Extract the (x, y) coordinate from the center of the cell holding the provided text.  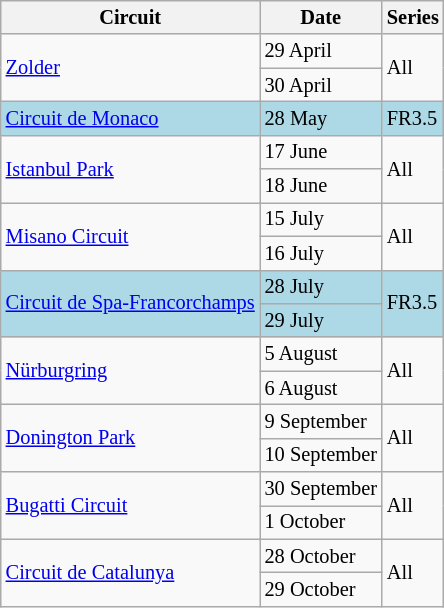
Istanbul Park (130, 168)
6 August (321, 388)
9 September (321, 421)
Bugatti Circuit (130, 506)
16 July (321, 253)
Misano Circuit (130, 236)
28 October (321, 556)
28 July (321, 287)
Date (321, 17)
Donington Park (130, 438)
5 August (321, 354)
18 June (321, 186)
Circuit de Spa-Francorchamps (130, 304)
15 July (321, 219)
Circuit (130, 17)
17 June (321, 152)
Circuit de Catalunya (130, 572)
1 October (321, 522)
30 September (321, 489)
Circuit de Monaco (130, 118)
30 April (321, 85)
29 July (321, 320)
28 May (321, 118)
29 October (321, 589)
10 September (321, 455)
Nürburgring (130, 370)
Series (413, 17)
29 April (321, 51)
Zolder (130, 68)
